Capture the cell that displays the provided text and extract its [X, Y] central coordinate. 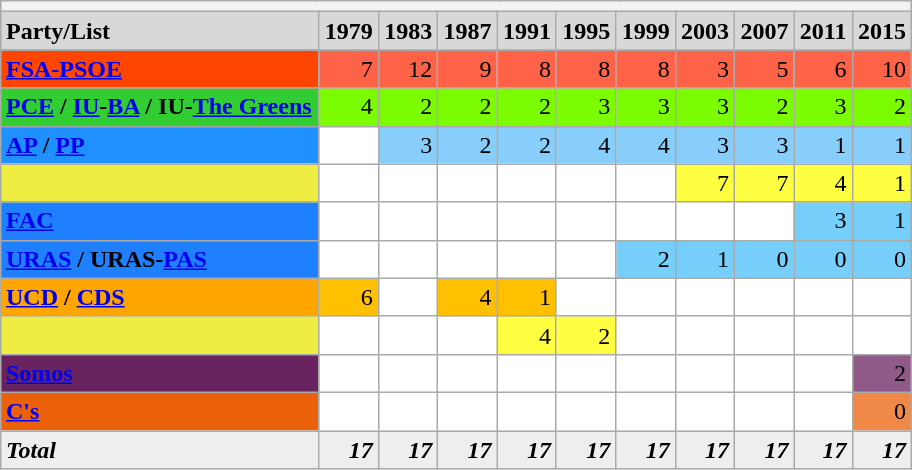
FSA-PSOE [159, 69]
1983 [408, 31]
2007 [764, 31]
URAS / URAS-PAS [159, 259]
1987 [468, 31]
Total [159, 449]
1991 [526, 31]
C's [159, 411]
2003 [704, 31]
2015 [882, 31]
1979 [348, 31]
12 [408, 69]
9 [468, 69]
1999 [646, 31]
PCE / IU-BA / IU-The Greens [159, 107]
UCD / CDS [159, 297]
FAC [159, 221]
10 [882, 69]
1995 [586, 31]
Somos [159, 373]
5 [764, 69]
Party/List [159, 31]
2011 [823, 31]
AP / PP [159, 145]
